Return the (x, y) coordinate for the center point of the cell that contains the specified text.  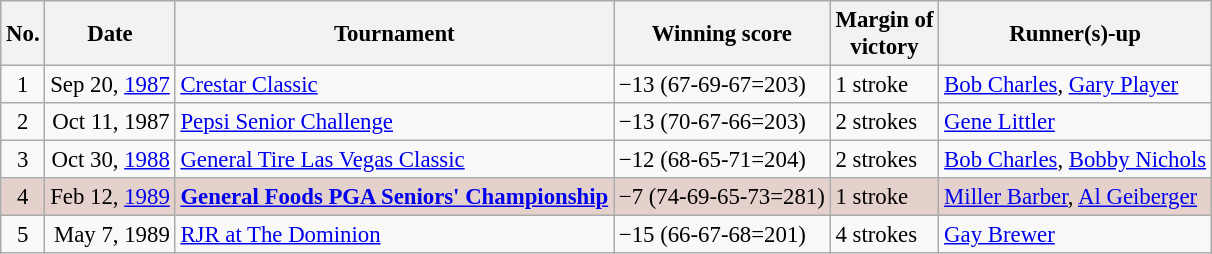
Margin ofvictory (884, 34)
General Foods PGA Seniors' Championship (394, 197)
−13 (67-69-67=203) (722, 85)
Feb 12, 1989 (110, 197)
May 7, 1989 (110, 235)
Winning score (722, 34)
3 (23, 160)
RJR at The Dominion (394, 235)
General Tire Las Vegas Classic (394, 160)
Gene Littler (1076, 122)
Tournament (394, 34)
Miller Barber, Al Geiberger (1076, 197)
4 (23, 197)
Oct 11, 1987 (110, 122)
4 strokes (884, 235)
Bob Charles, Bobby Nichols (1076, 160)
5 (23, 235)
Bob Charles, Gary Player (1076, 85)
No. (23, 34)
Pepsi Senior Challenge (394, 122)
−12 (68-65-71=204) (722, 160)
−7 (74-69-65-73=281) (722, 197)
2 (23, 122)
Gay Brewer (1076, 235)
−15 (66-67-68=201) (722, 235)
Oct 30, 1988 (110, 160)
Runner(s)-up (1076, 34)
1 (23, 85)
Date (110, 34)
−13 (70-67-66=203) (722, 122)
Sep 20, 1987 (110, 85)
Crestar Classic (394, 85)
